Identify which cell holds the provided text, then report its [x, y] central coordinate. 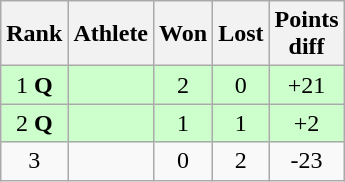
+2 [306, 123]
Athlete [111, 34]
2 Q [34, 123]
+21 [306, 85]
Rank [34, 34]
Lost [241, 34]
Won [184, 34]
-23 [306, 161]
1 Q [34, 85]
3 [34, 161]
Pointsdiff [306, 34]
